Provide the (X, Y) coordinate of the cell's center where the given text is located.  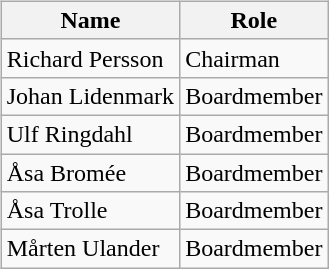
Johan Lidenmark (90, 96)
Mårten Ulander (90, 249)
Åsa Bromée (90, 173)
Ulf Ringdahl (90, 134)
Chairman (254, 58)
Richard Persson (90, 58)
Name (90, 20)
Åsa Trolle (90, 211)
Role (254, 20)
